Pinpoint the cell where the given text exists, returning its [x, y] midpoint coordinate. 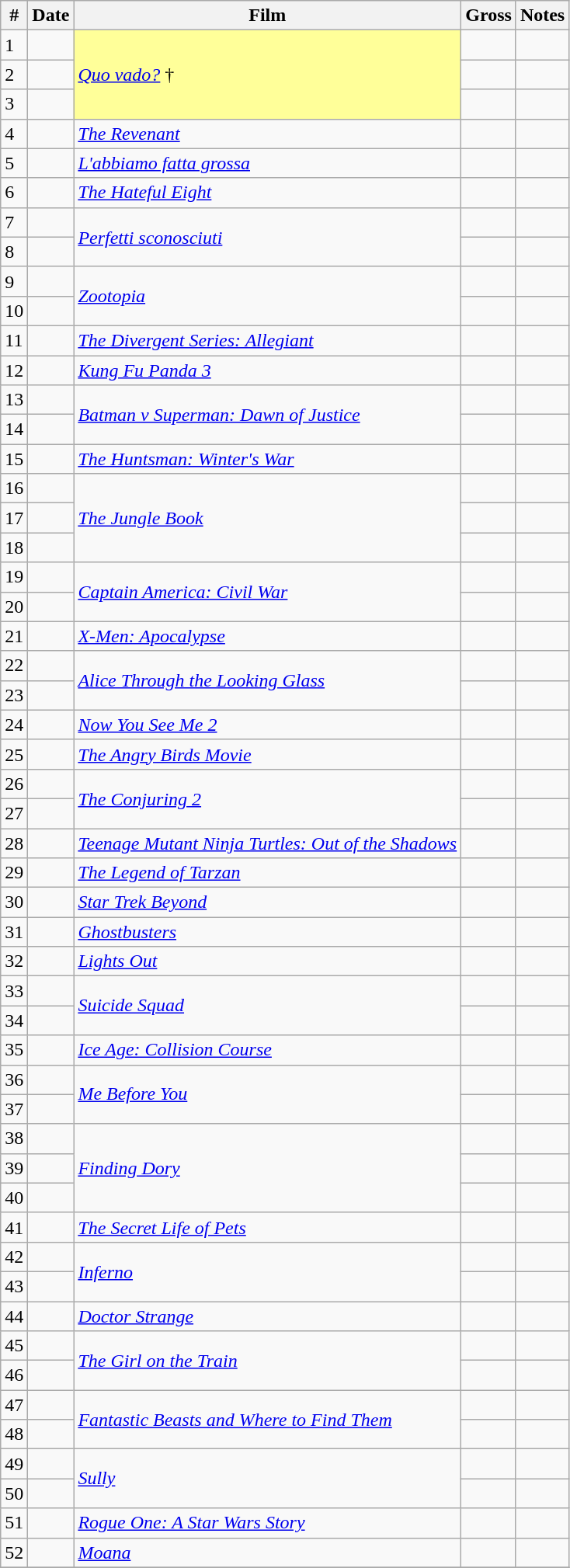
Zootopia [267, 296]
Notes [542, 16]
X-Men: Apocalypse [267, 636]
33 [14, 991]
11 [14, 340]
17 [14, 518]
The Conjuring 2 [267, 798]
46 [14, 1375]
The Huntsman: Winter's War [267, 459]
Finding Dory [267, 1168]
31 [14, 932]
7 [14, 222]
The Secret Life of Pets [267, 1227]
6 [14, 193]
38 [14, 1139]
20 [14, 607]
2 [14, 75]
Ice Age: Collision Course [267, 1050]
Now You See Me 2 [267, 725]
48 [14, 1434]
5 [14, 163]
The Legend of Tarzan [267, 873]
19 [14, 577]
25 [14, 754]
Doctor Strange [267, 1316]
32 [14, 961]
Date [51, 16]
Batman v Superman: Dawn of Justice [267, 415]
37 [14, 1109]
42 [14, 1257]
50 [14, 1493]
13 [14, 400]
16 [14, 488]
12 [14, 370]
Moana [267, 1552]
24 [14, 725]
The Jungle Book [267, 518]
Suicide Squad [267, 1006]
L'abbiamo fatta grossa [267, 163]
The Hateful Eight [267, 193]
Inferno [267, 1271]
Kung Fu Panda 3 [267, 370]
29 [14, 873]
Captain America: Civil War [267, 592]
52 [14, 1552]
3 [14, 104]
35 [14, 1050]
28 [14, 843]
8 [14, 252]
Film [267, 16]
23 [14, 695]
18 [14, 548]
10 [14, 311]
Gross [489, 16]
47 [14, 1405]
Rogue One: A Star Wars Story [267, 1523]
1 [14, 45]
# [14, 16]
51 [14, 1523]
Quo vado? † [267, 75]
Me Before You [267, 1094]
22 [14, 666]
34 [14, 1020]
The Girl on the Train [267, 1361]
27 [14, 813]
Star Trek Beyond [267, 902]
9 [14, 281]
The Divergent Series: Allegiant [267, 340]
Fantastic Beasts and Where to Find Them [267, 1420]
Perfetti sconosciuti [267, 237]
The Angry Birds Movie [267, 754]
The Revenant [267, 134]
Lights Out [267, 961]
Sully [267, 1479]
26 [14, 784]
14 [14, 429]
36 [14, 1080]
4 [14, 134]
43 [14, 1286]
30 [14, 902]
Ghostbusters [267, 932]
44 [14, 1316]
41 [14, 1227]
Teenage Mutant Ninja Turtles: Out of the Shadows [267, 843]
Alice Through the Looking Glass [267, 680]
15 [14, 459]
40 [14, 1198]
45 [14, 1346]
21 [14, 636]
39 [14, 1168]
49 [14, 1464]
